Pinpoint the cell where the given text exists, returning its [X, Y] midpoint coordinate. 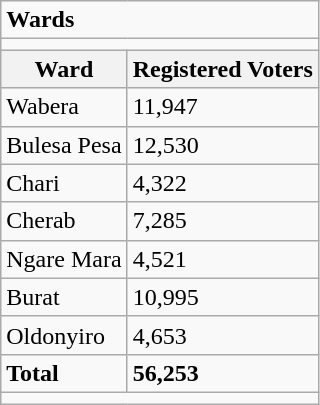
4,521 [222, 259]
Ngare Mara [64, 259]
Wards [160, 20]
Registered Voters [222, 69]
11,947 [222, 107]
Wabera [64, 107]
Bulesa Pesa [64, 145]
4,653 [222, 335]
12,530 [222, 145]
56,253 [222, 373]
Cherab [64, 221]
10,995 [222, 297]
Oldonyiro [64, 335]
Chari [64, 183]
Total [64, 373]
4,322 [222, 183]
Ward [64, 69]
Burat [64, 297]
7,285 [222, 221]
